Return [X, Y] of the center of cell containing provided text 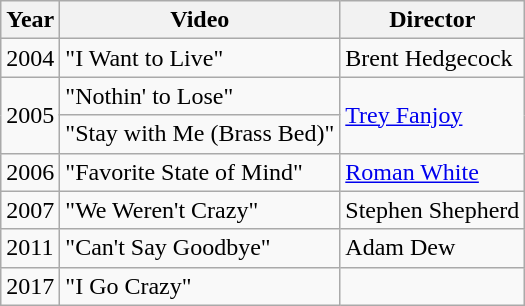
"I Want to Live" [200, 58]
Video [200, 20]
"We Weren't Crazy" [200, 210]
2007 [30, 210]
"Nothin' to Lose" [200, 96]
Stephen Shepherd [432, 210]
2017 [30, 286]
"Can't Say Goodbye" [200, 248]
Director [432, 20]
Adam Dew [432, 248]
Brent Hedgecock [432, 58]
2005 [30, 115]
"Stay with Me (Brass Bed)" [200, 134]
2011 [30, 248]
Trey Fanjoy [432, 115]
2004 [30, 58]
Year [30, 20]
2006 [30, 172]
"I Go Crazy" [200, 286]
"Favorite State of Mind" [200, 172]
Roman White [432, 172]
